Locate the cell with the specified text and output its (x, y) center coordinate. 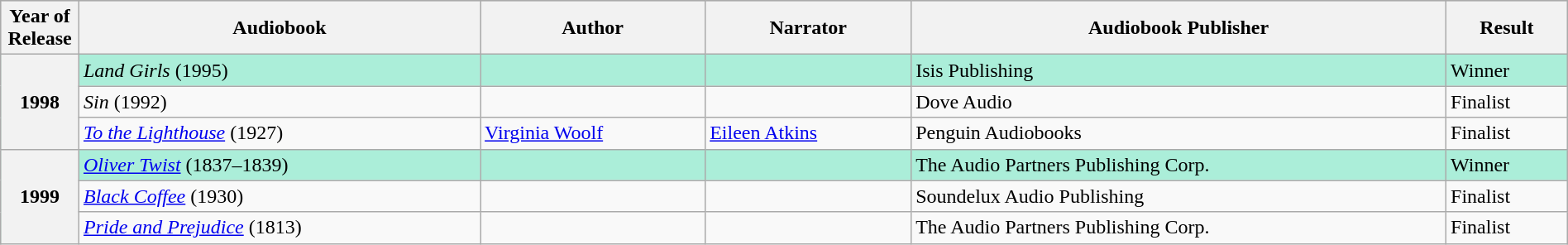
Virginia Woolf (593, 133)
Eileen Atkins (809, 133)
Dove Audio (1179, 102)
To the Lighthouse (1927) (280, 133)
Author (593, 28)
Sin (1992) (280, 102)
Pride and Prejudice (1813) (280, 228)
Year of Release (40, 28)
1998 (40, 102)
Soundelux Audio Publishing (1179, 196)
Audiobook (280, 28)
Oliver Twist (1837–1839) (280, 165)
Audiobook Publisher (1179, 28)
1999 (40, 196)
Narrator (809, 28)
Land Girls (1995) (280, 70)
Penguin Audiobooks (1179, 133)
Isis Publishing (1179, 70)
Result (1507, 28)
Black Coffee (1930) (280, 196)
